Identify which cell holds the provided text, then report its [x, y] central coordinate. 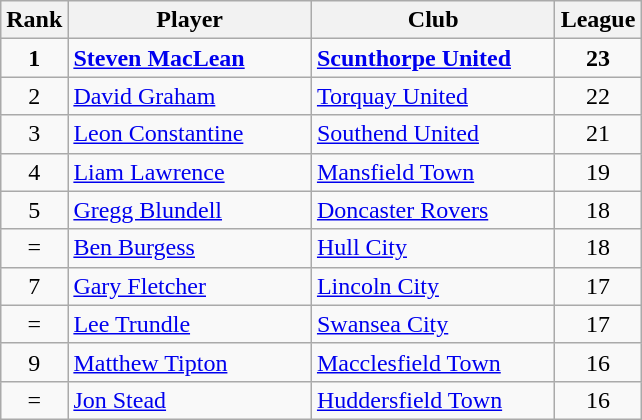
9 [34, 362]
23 [598, 58]
Macclesfield Town [433, 362]
Huddersfield Town [433, 400]
7 [34, 286]
Ben Burgess [190, 248]
Matthew Tipton [190, 362]
Lincoln City [433, 286]
Southend United [433, 134]
2 [34, 96]
Hull City [433, 248]
Torquay United [433, 96]
Player [190, 20]
Rank [34, 20]
Jon Stead [190, 400]
David Graham [190, 96]
Swansea City [433, 324]
Mansfield Town [433, 172]
5 [34, 210]
Lee Trundle [190, 324]
21 [598, 134]
4 [34, 172]
22 [598, 96]
1 [34, 58]
Club [433, 20]
Scunthorpe United [433, 58]
Steven MacLean [190, 58]
Gregg Blundell [190, 210]
Doncaster Rovers [433, 210]
3 [34, 134]
League [598, 20]
Leon Constantine [190, 134]
Liam Lawrence [190, 172]
Gary Fletcher [190, 286]
19 [598, 172]
